Return (X, Y) of the center of cell containing provided text 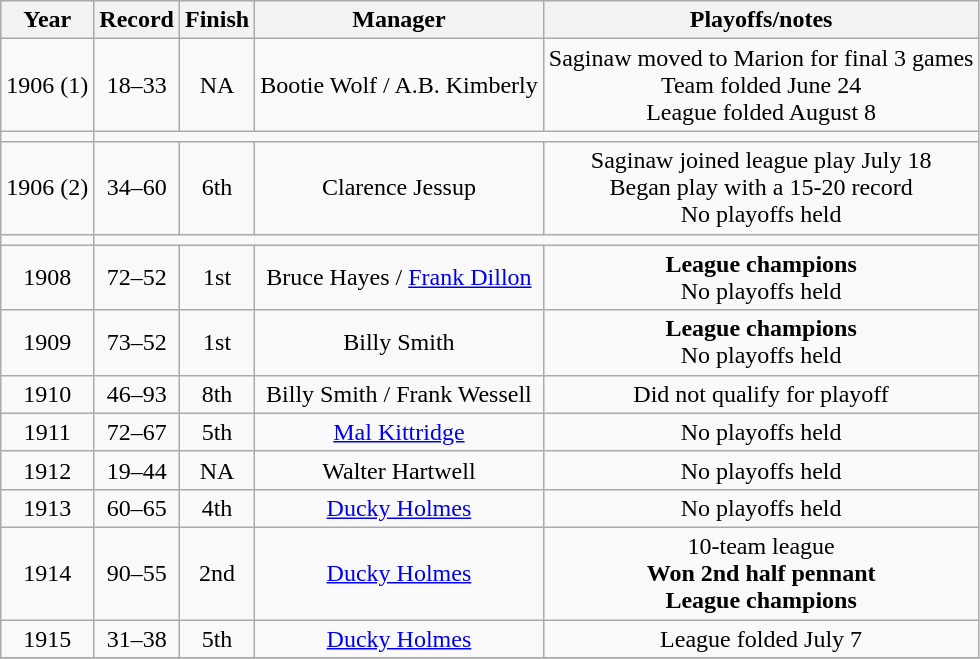
10-team leagueWon 2nd half pennantLeague champions (761, 573)
1908 (48, 278)
4th (218, 508)
1906 (1) (48, 85)
Walter Hartwell (400, 470)
46–93 (137, 394)
Mal Kittridge (400, 432)
31–38 (137, 639)
Year (48, 20)
Saginaw joined league play July 18Began play with a 15-20 recordNo playoffs held (761, 188)
Manager (400, 20)
73–52 (137, 342)
1914 (48, 573)
90–55 (137, 573)
2nd (218, 573)
18–33 (137, 85)
1906 (2) (48, 188)
1913 (48, 508)
1912 (48, 470)
League folded July 7 (761, 639)
Bootie Wolf / A.B. Kimberly (400, 85)
Finish (218, 20)
8th (218, 394)
Billy Smith (400, 342)
1915 (48, 639)
72–52 (137, 278)
72–67 (137, 432)
1911 (48, 432)
19–44 (137, 470)
1909 (48, 342)
Bruce Hayes / Frank Dillon (400, 278)
Billy Smith / Frank Wessell (400, 394)
1910 (48, 394)
Saginaw moved to Marion for final 3 gamesTeam folded June 24League folded August 8 (761, 85)
Clarence Jessup (400, 188)
Did not qualify for playoff (761, 394)
Playoffs/notes (761, 20)
34–60 (137, 188)
6th (218, 188)
Record (137, 20)
60–65 (137, 508)
